Scan for the cell matching the given text and deliver its (x, y) coordinate at center. 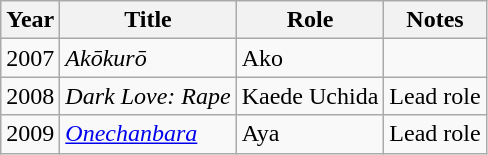
2008 (30, 96)
Title (148, 20)
Akōkurō (148, 58)
Onechanbara (148, 134)
Dark Love: Rape (148, 96)
Aya (310, 134)
2009 (30, 134)
Kaede Uchida (310, 96)
2007 (30, 58)
Notes (435, 20)
Role (310, 20)
Ako (310, 58)
Year (30, 20)
